Return the [x, y] coordinate for the center point of the cell that contains the specified text.  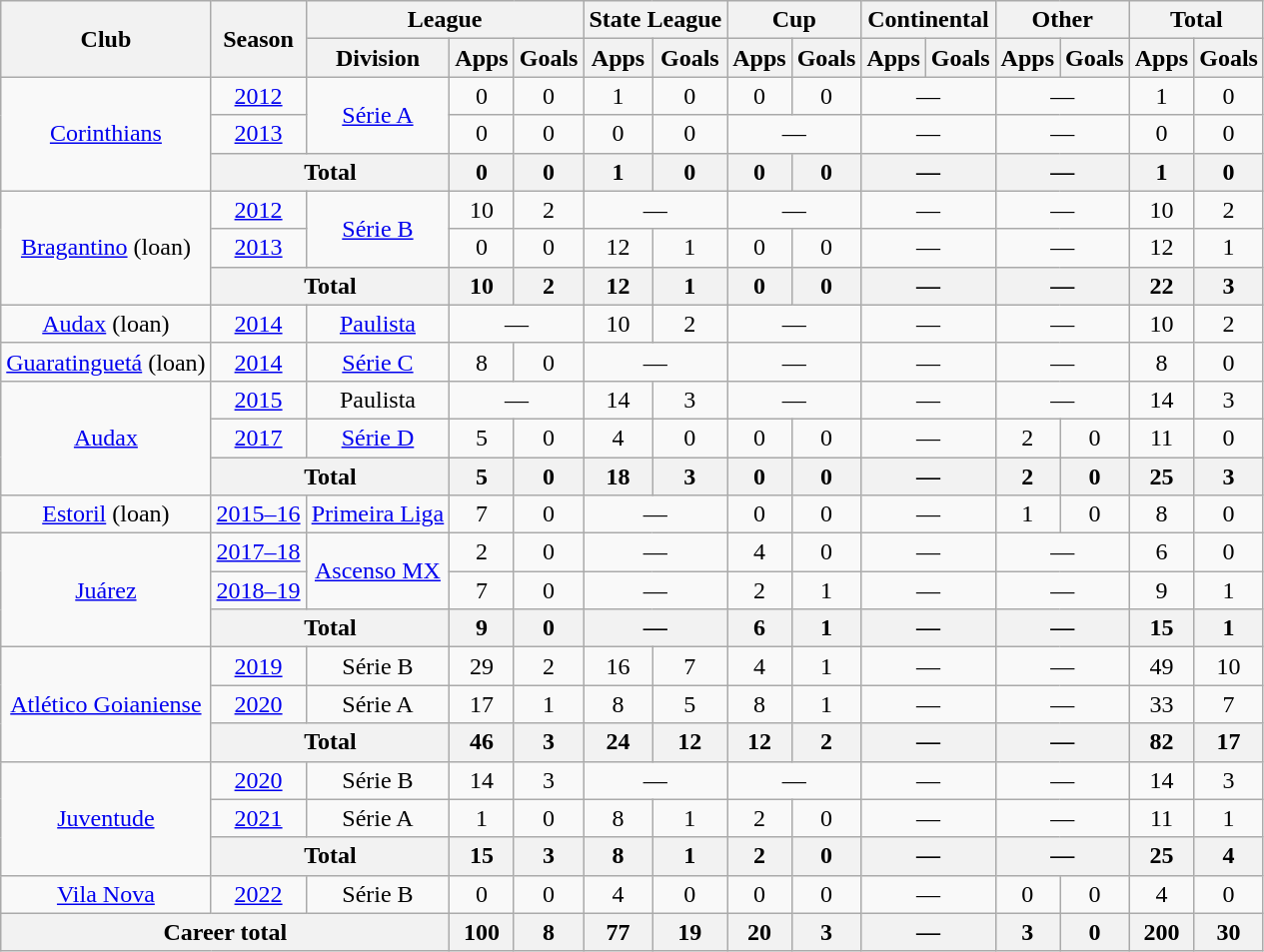
2022 [258, 894]
Cup [794, 20]
Primeira Liga [378, 514]
2017 [258, 438]
22 [1161, 286]
77 [618, 932]
Season [258, 39]
2019 [258, 666]
Juárez [106, 590]
46 [482, 742]
19 [689, 932]
18 [618, 476]
Club [106, 39]
Série C [378, 362]
49 [1161, 666]
82 [1161, 742]
24 [618, 742]
Continental [928, 20]
33 [1161, 704]
200 [1161, 932]
30 [1229, 932]
100 [482, 932]
20 [759, 932]
Audax [106, 438]
Ascenso MX [378, 571]
Série D [378, 438]
Audax (loan) [106, 324]
Estoril (loan) [106, 514]
Other [1062, 20]
State League [655, 20]
2021 [258, 818]
2017–18 [258, 552]
2015–16 [258, 514]
Division [378, 58]
2018–19 [258, 590]
Juventude [106, 818]
Guaratinguetá (loan) [106, 362]
Corinthians [106, 134]
29 [482, 666]
16 [618, 666]
Vila Nova [106, 894]
2015 [258, 400]
Bragantino (loan) [106, 248]
League [445, 20]
Atlético Goianiense [106, 704]
Career total [226, 932]
